For the text-containing cell, return its midpoint in (x, y) coordinate format. 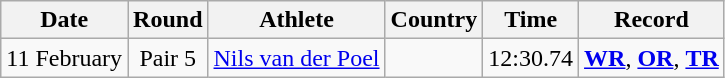
Round (168, 20)
11 February (64, 58)
Pair 5 (168, 58)
12:30.74 (531, 58)
Athlete (296, 20)
Record (652, 20)
Date (64, 20)
Country (434, 20)
Nils van der Poel (296, 58)
WR, OR, TR (652, 58)
Time (531, 20)
